Determine the (x, y) coordinate at the center of the cell enclosing the given text.  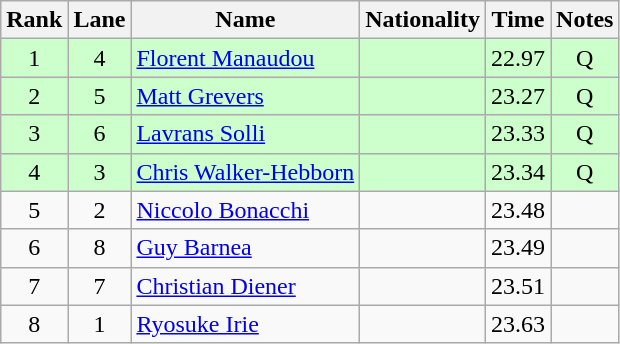
23.49 (518, 248)
Time (518, 20)
23.63 (518, 324)
Christian Diener (246, 286)
Florent Manaudou (246, 58)
Guy Barnea (246, 248)
Notes (585, 20)
23.51 (518, 286)
Nationality (423, 20)
Rank (34, 20)
23.27 (518, 96)
Niccolo Bonacchi (246, 210)
23.34 (518, 172)
Lavrans Solli (246, 134)
Ryosuke Irie (246, 324)
Name (246, 20)
23.48 (518, 210)
22.97 (518, 58)
Matt Grevers (246, 96)
23.33 (518, 134)
Chris Walker-Hebborn (246, 172)
Lane (100, 20)
